Pinpoint the cell where the given text exists, returning its [x, y] midpoint coordinate. 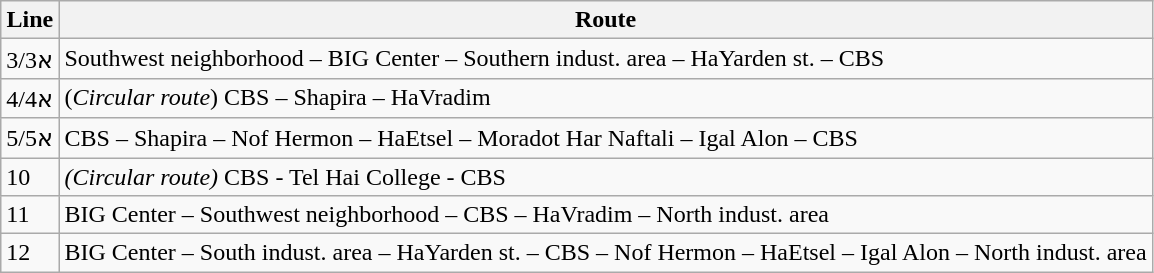
Southwest neighborhood – BIG Center – Southern indust. area – HaYarden st. – CBS [606, 59]
12 [30, 253]
(Circular route) CBS - Tel Hai College - CBS [606, 177]
Route [606, 20]
5/5א [30, 138]
3/3א [30, 59]
4/4א [30, 98]
Line [30, 20]
CBS – Shapira – Nof Hermon – HaEtsel – Moradot Har Naftali – Igal Alon – CBS [606, 138]
BIG Center – Southwest neighborhood – CBS – HaVradim – North indust. area [606, 215]
(Circular route) CBS – Shapira – HaVradim [606, 98]
BIG Center – South indust. area – HaYarden st. – CBS – Nof Hermon – HaEtsel – Igal Alon – North indust. area [606, 253]
11 [30, 215]
10 [30, 177]
